Determine the [x, y] coordinate at the center of the cell enclosing the given text.  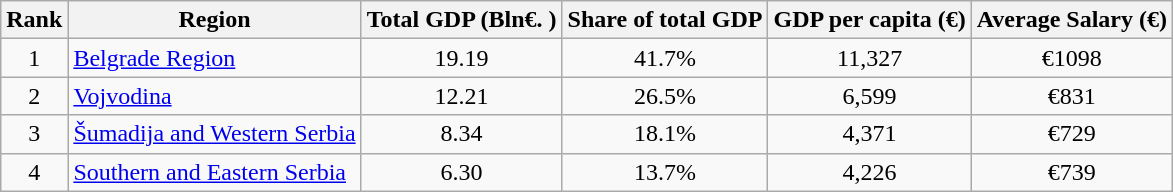
Total GDP (Bln€. ) [462, 20]
Vojvodina [214, 96]
Southern and Eastern Serbia [214, 172]
4,226 [870, 172]
11,327 [870, 58]
41.7% [665, 58]
1 [34, 58]
Average Salary (€) [1072, 20]
GDP per capita (€) [870, 20]
12.21 [462, 96]
6,599 [870, 96]
Belgrade Region [214, 58]
2 [34, 96]
€739 [1072, 172]
Share of total GDP [665, 20]
6.30 [462, 172]
Region [214, 20]
Šumadija and Western Serbia [214, 134]
4,371 [870, 134]
18.1% [665, 134]
19.19 [462, 58]
13.7% [665, 172]
€831 [1072, 96]
Rank [34, 20]
3 [34, 134]
€1098 [1072, 58]
26.5% [665, 96]
8.34 [462, 134]
4 [34, 172]
€729 [1072, 134]
